Pinpoint the cell where the given text exists, returning its [X, Y] midpoint coordinate. 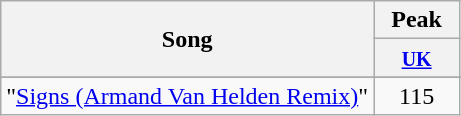
UK [417, 58]
"Signs (Armand Van Helden Remix)" [188, 96]
115 [417, 96]
Peak [417, 20]
Song [188, 39]
